Extract the (x, y) coordinate from the center of the cell holding the provided text.  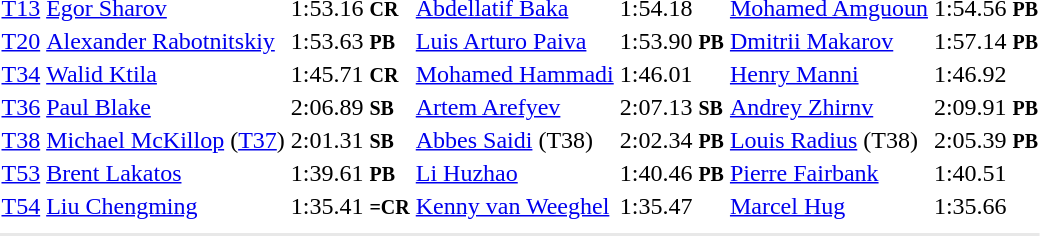
T38 (21, 140)
Abbes Saidi (T38) (514, 140)
Marcel Hug (828, 206)
Liu Chengming (166, 206)
Mohamed Hammadi (514, 74)
1:53.90 PB (672, 41)
T36 (21, 107)
Luis Arturo Paiva (514, 41)
1:45.71 CR (350, 74)
Dmitrii Makarov (828, 41)
2:01.31 SB (350, 140)
Pierre Fairbank (828, 173)
Brent Lakatos (166, 173)
1:35.47 (672, 206)
1:57.14 PB (986, 41)
2:09.91 PB (986, 107)
T34 (21, 74)
Michael McKillop (T37) (166, 140)
1:53.63 PB (350, 41)
1:35.41 =CR (350, 206)
1:46.92 (986, 74)
Kenny van Weeghel (514, 206)
1:35.66 (986, 206)
Henry Manni (828, 74)
Artem Arefyev (514, 107)
Li Huzhao (514, 173)
1:46.01 (672, 74)
2:07.13 SB (672, 107)
2:05.39 PB (986, 140)
Andrey Zhirnv (828, 107)
Walid Ktila (166, 74)
Alexander Rabotnitskiy (166, 41)
1:40.46 PB (672, 173)
Louis Radius (T38) (828, 140)
1:39.61 PB (350, 173)
T53 (21, 173)
Paul Blake (166, 107)
1:40.51 (986, 173)
T20 (21, 41)
2:06.89 SB (350, 107)
2:02.34 PB (672, 140)
T54 (21, 206)
